Find where the given text appears and provide that cell's center as (x, y) coordinate. 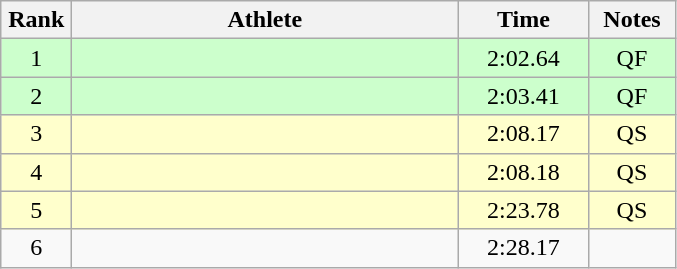
Rank (36, 20)
2 (36, 96)
1 (36, 58)
6 (36, 248)
Athlete (265, 20)
3 (36, 134)
4 (36, 172)
2:03.41 (524, 96)
5 (36, 210)
Notes (632, 20)
2:23.78 (524, 210)
2:08.18 (524, 172)
2:28.17 (524, 248)
2:08.17 (524, 134)
2:02.64 (524, 58)
Time (524, 20)
